Extract the (x, y) coordinate from the center of the cell holding the provided text.  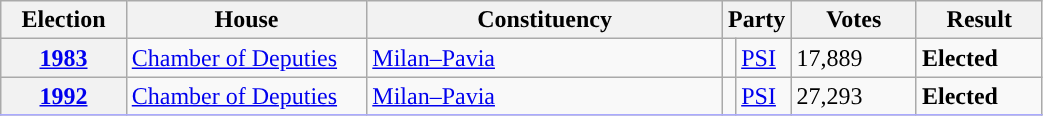
17,889 (854, 58)
Result (979, 20)
House (246, 20)
1992 (64, 96)
Votes (854, 20)
1983 (64, 58)
Election (64, 20)
27,293 (854, 96)
Party (756, 20)
Constituency (545, 20)
